Extract the (x, y) coordinate from the center of the cell holding the provided text.  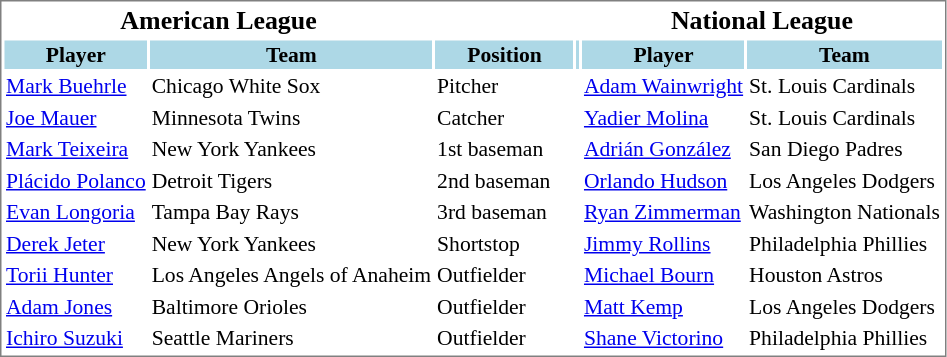
Pitcher (505, 86)
Derek Jeter (76, 244)
Mark Teixeira (76, 149)
Adam Wainwright (663, 86)
Mark Buehrle (76, 86)
Matt Kemp (663, 306)
American League (218, 20)
Houston Astros (845, 275)
San Diego Padres (845, 149)
Torii Hunter (76, 275)
Shane Victorino (663, 338)
Chicago White Sox (291, 86)
Seattle Mariners (291, 338)
Detroit Tigers (291, 180)
Catcher (505, 118)
3rd baseman (505, 212)
Shortstop (505, 244)
Michael Bourn (663, 275)
1st baseman (505, 149)
Adam Jones (76, 306)
Jimmy Rollins (663, 244)
Tampa Bay Rays (291, 212)
Position (505, 54)
Los Angeles Angels of Anaheim (291, 275)
Joe Mauer (76, 118)
Ryan Zimmerman (663, 212)
Washington Nationals (845, 212)
Evan Longoria (76, 212)
2nd baseman (505, 180)
National League (762, 20)
Adrián González (663, 149)
Orlando Hudson (663, 180)
Ichiro Suzuki (76, 338)
Yadier Molina (663, 118)
Plácido Polanco (76, 180)
Baltimore Orioles (291, 306)
Minnesota Twins (291, 118)
